Search for the cell housing the specified text and yield its (X, Y) center coordinate. 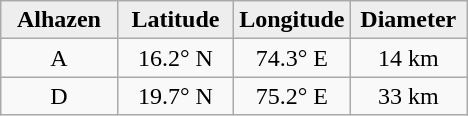
16.2° N (175, 58)
33 km (408, 96)
75.2° E (292, 96)
14 km (408, 58)
19.7° N (175, 96)
D (59, 96)
Diameter (408, 20)
Latitude (175, 20)
Longitude (292, 20)
Alhazen (59, 20)
A (59, 58)
74.3° E (292, 58)
